From the cell containing the given text, extract its center point as (X, Y) coordinate. 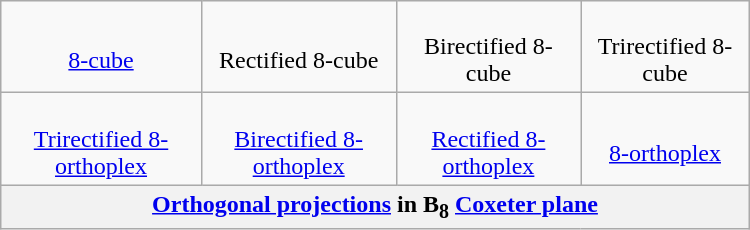
Rectified 8-orthoplex (488, 139)
Orthogonal projections in B8 Coxeter plane (375, 207)
8-orthoplex (666, 139)
8-cube (102, 47)
Trirectified 8-cube (666, 47)
Trirectified 8-orthoplex (102, 139)
Birectified 8-orthoplex (298, 139)
Birectified 8-cube (488, 47)
Rectified 8-cube (298, 47)
